Determine the (X, Y) coordinate at the center of the cell enclosing the given text.  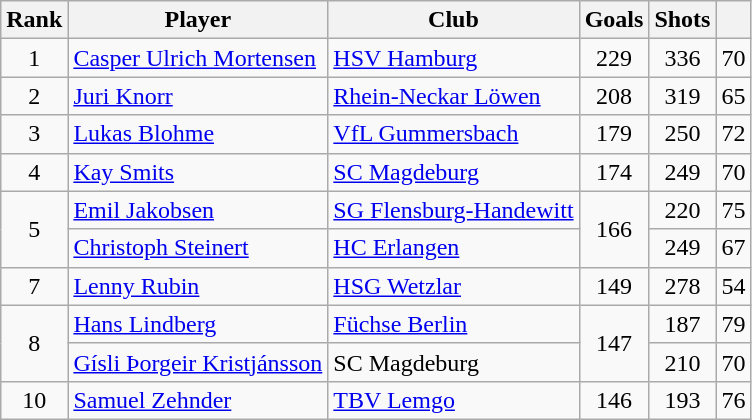
336 (682, 58)
54 (734, 286)
HSV Hamburg (454, 58)
Club (454, 20)
Lukas Blohme (198, 134)
Rhein-Neckar Löwen (454, 96)
76 (734, 400)
319 (682, 96)
79 (734, 324)
1 (34, 58)
67 (734, 248)
2 (34, 96)
208 (614, 96)
Christoph Steinert (198, 248)
146 (614, 400)
Casper Ulrich Mortensen (198, 58)
7 (34, 286)
3 (34, 134)
Kay Smits (198, 172)
193 (682, 400)
Player (198, 20)
278 (682, 286)
179 (614, 134)
65 (734, 96)
VfL Gummersbach (454, 134)
TBV Lemgo (454, 400)
187 (682, 324)
Hans Lindberg (198, 324)
HSG Wetzlar (454, 286)
72 (734, 134)
8 (34, 343)
SG Flensburg-Handewitt (454, 210)
Rank (34, 20)
Samuel Zehnder (198, 400)
Füchse Berlin (454, 324)
220 (682, 210)
Shots (682, 20)
75 (734, 210)
Lenny Rubin (198, 286)
Goals (614, 20)
250 (682, 134)
149 (614, 286)
5 (34, 229)
4 (34, 172)
147 (614, 343)
Emil Jakobsen (198, 210)
Juri Knorr (198, 96)
166 (614, 229)
210 (682, 362)
Gísli Þorgeir Kristjánsson (198, 362)
HC Erlangen (454, 248)
174 (614, 172)
229 (614, 58)
10 (34, 400)
